Search for the cell housing the specified text and yield its (X, Y) center coordinate. 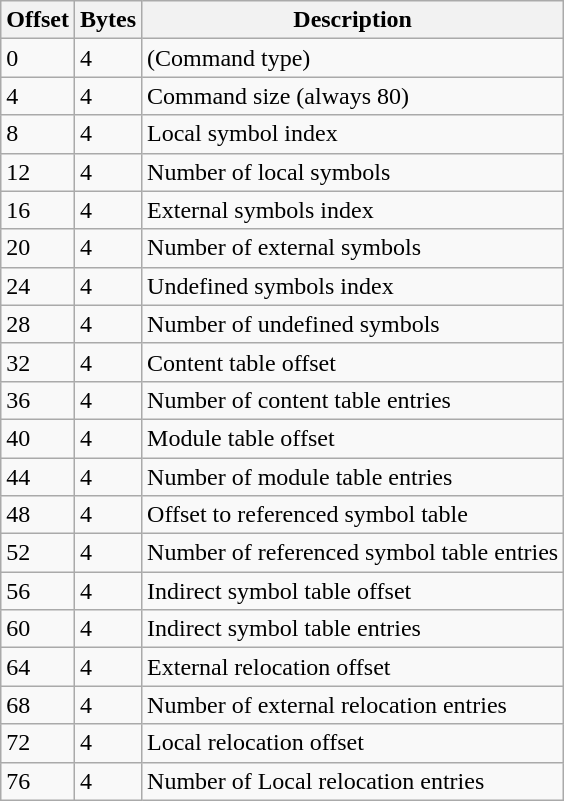
8 (38, 134)
Indirect symbol table entries (353, 629)
Number of referenced symbol table entries (353, 553)
Indirect symbol table offset (353, 591)
Offset to referenced symbol table (353, 515)
64 (38, 667)
External symbols index (353, 210)
Number of module table entries (353, 477)
12 (38, 172)
Offset (38, 20)
52 (38, 553)
44 (38, 477)
28 (38, 324)
(Command type) (353, 58)
36 (38, 400)
Local relocation offset (353, 743)
48 (38, 515)
Number of Local relocation entries (353, 781)
68 (38, 705)
Local symbol index (353, 134)
Bytes (108, 20)
Content table offset (353, 362)
76 (38, 781)
32 (38, 362)
72 (38, 743)
24 (38, 286)
Number of content table entries (353, 400)
16 (38, 210)
Number of local symbols (353, 172)
Description (353, 20)
Number of external relocation entries (353, 705)
Undefined symbols index (353, 286)
External relocation offset (353, 667)
40 (38, 438)
Number of undefined symbols (353, 324)
56 (38, 591)
Command size (always 80) (353, 96)
Module table offset (353, 438)
20 (38, 248)
Number of external symbols (353, 248)
0 (38, 58)
60 (38, 629)
